Extract the [X, Y] coordinate from the center of the cell holding the provided text.  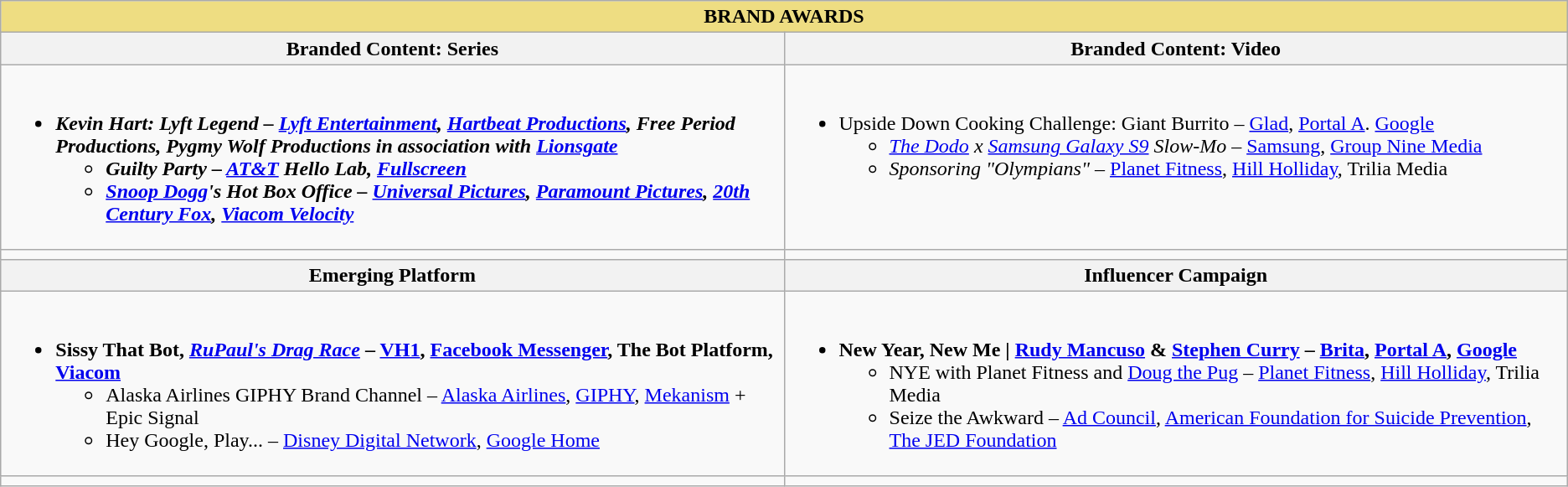
Influencer Campaign [1176, 275]
BRAND AWARDS [784, 17]
Emerging Platform [392, 275]
Branded Content: Video [1176, 49]
Branded Content: Series [392, 49]
